Search for the cell housing the specified text and yield its [x, y] center coordinate. 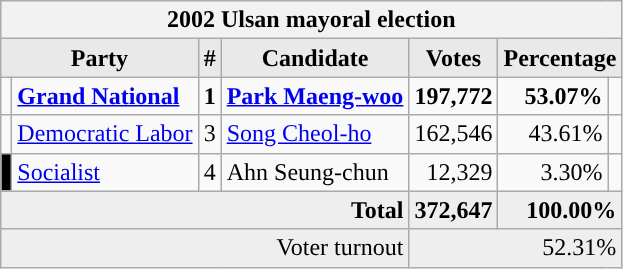
43.61% [553, 134]
53.07% [553, 96]
3 [210, 134]
Socialist [105, 172]
Total [205, 210]
52.31% [516, 248]
Candidate [315, 58]
Percentage [560, 58]
197,772 [454, 96]
1 [210, 96]
3.30% [553, 172]
# [210, 58]
162,546 [454, 134]
Party [100, 58]
Democratic Labor [105, 134]
Song Cheol-ho [315, 134]
Grand National [105, 96]
Votes [454, 58]
2002 Ulsan mayoral election [312, 20]
372,647 [454, 210]
4 [210, 172]
Voter turnout [205, 248]
12,329 [454, 172]
100.00% [560, 210]
Park Maeng-woo [315, 96]
Ahn Seung-chun [315, 172]
